Provide the (x, y) coordinate of the cell's center where the given text is located.  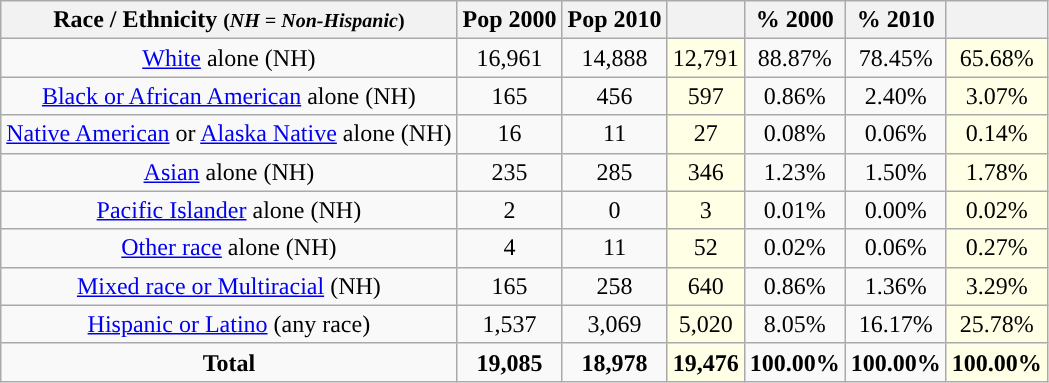
% 2010 (896, 20)
19,085 (510, 362)
0.08% (794, 134)
285 (614, 172)
14,888 (614, 58)
235 (510, 172)
18,978 (614, 362)
2 (510, 210)
2.40% (896, 96)
3.29% (996, 286)
16,961 (510, 58)
258 (614, 286)
0.14% (996, 134)
Asian alone (NH) (229, 172)
Mixed race or Multiracial (NH) (229, 286)
White alone (NH) (229, 58)
1.50% (896, 172)
16.17% (896, 324)
25.78% (996, 324)
597 (706, 96)
27 (706, 134)
Hispanic or Latino (any race) (229, 324)
Pacific Islander alone (NH) (229, 210)
3 (706, 210)
5,020 (706, 324)
346 (706, 172)
19,476 (706, 362)
640 (706, 286)
Pop 2000 (510, 20)
0.01% (794, 210)
Native American or Alaska Native alone (NH) (229, 134)
1.78% (996, 172)
Black or African American alone (NH) (229, 96)
% 2000 (794, 20)
1,537 (510, 324)
1.36% (896, 286)
0 (614, 210)
65.68% (996, 58)
78.45% (896, 58)
3.07% (996, 96)
8.05% (794, 324)
456 (614, 96)
16 (510, 134)
0.27% (996, 248)
1.23% (794, 172)
Other race alone (NH) (229, 248)
4 (510, 248)
12,791 (706, 58)
3,069 (614, 324)
0.00% (896, 210)
Pop 2010 (614, 20)
52 (706, 248)
Race / Ethnicity (NH = Non-Hispanic) (229, 20)
88.87% (794, 58)
Total (229, 362)
